Find where the given text appears and provide that cell's center as (x, y) coordinate. 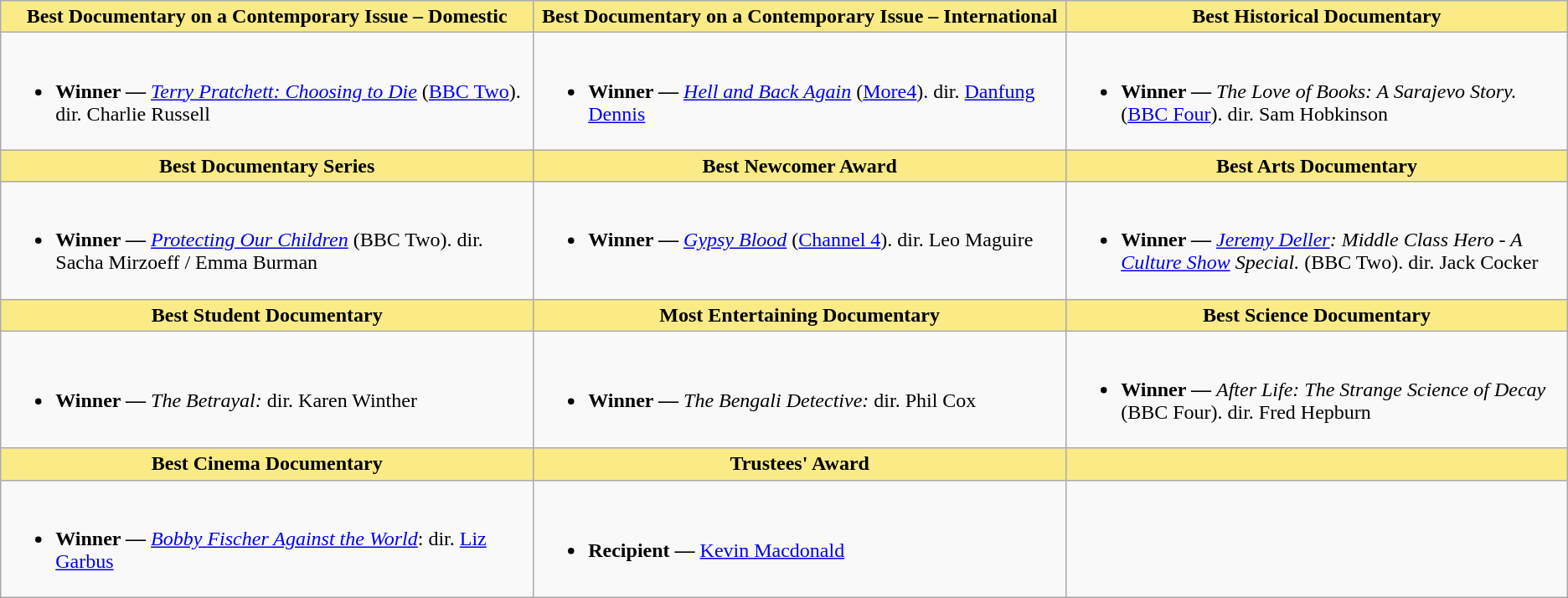
Winner — The Love of Books: A Sarajevo Story. (BBC Four). dir. Sam Hobkinson (1317, 91)
Most Entertaining Documentary (800, 315)
Best Documentary on a Contemporary Issue – International (800, 17)
Winner — Bobby Fischer Against the World: dir. Liz Garbus (267, 539)
Best Historical Documentary (1317, 17)
Best Documentary on a Contemporary Issue – Domestic (267, 17)
Winner — The Betrayal: dir. Karen Winther (267, 389)
Winner — The Bengali Detective: dir. Phil Cox (800, 389)
Winner — Protecting Our Children (BBC Two). dir. Sacha Mirzoeff / Emma Burman (267, 240)
Trustees' Award (800, 464)
Best Cinema Documentary (267, 464)
Winner — Terry Pratchett: Choosing to Die (BBC Two). dir. Charlie Russell (267, 91)
Best Science Documentary (1317, 315)
Recipient — Kevin Macdonald (800, 539)
Winner — Gypsy Blood (Channel 4). dir. Leo Maguire (800, 240)
Best Student Documentary (267, 315)
Best Newcomer Award (800, 166)
Winner — After Life: The Strange Science of Decay (BBC Four). dir. Fred Hepburn (1317, 389)
Winner — Jeremy Deller: Middle Class Hero - A Culture Show Special. (BBC Two). dir. Jack Cocker (1317, 240)
Best Documentary Series (267, 166)
Best Arts Documentary (1317, 166)
Winner — Hell and Back Again (More4). dir. Danfung Dennis (800, 91)
